Detect which cell encompasses the target text, then output its [x, y] center coordinate. 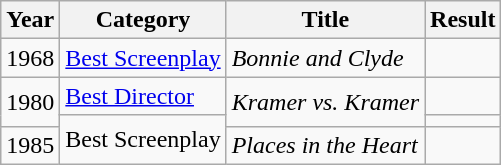
1985 [30, 145]
1968 [30, 58]
Bonnie and Clyde [325, 58]
Title [325, 20]
Category [143, 20]
Places in the Heart [325, 145]
1980 [30, 102]
Best Director [143, 96]
Year [30, 20]
Kramer vs. Kramer [325, 102]
Result [463, 20]
